Locate the cell with the specified text and output its [X, Y] center coordinate. 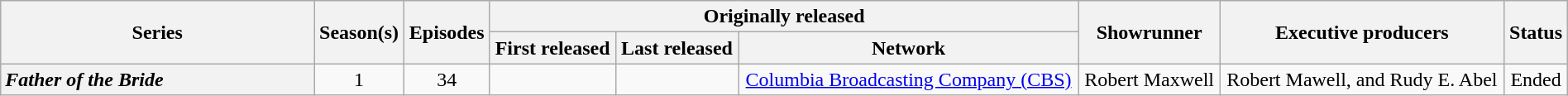
Robert Maxwell [1149, 79]
Executive producers [1362, 32]
Last released [676, 48]
Robert Mawell, and Rudy E. Abel [1362, 79]
Network [909, 48]
Series [157, 32]
Status [1536, 32]
First released [552, 48]
Columbia Broadcasting Company (CBS) [909, 79]
Season(s) [359, 32]
Father of the Bride [157, 79]
Showrunner [1149, 32]
Episodes [447, 32]
1 [359, 79]
34 [447, 79]
Ended [1536, 79]
Originally released [784, 17]
